For the text-containing cell, return its midpoint in [X, Y] coordinate format. 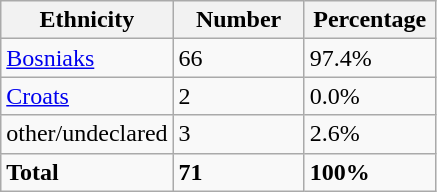
66 [238, 58]
71 [238, 172]
2 [238, 96]
3 [238, 134]
2.6% [370, 134]
other/undeclared [87, 134]
0.0% [370, 96]
Bosniaks [87, 58]
Ethnicity [87, 20]
Percentage [370, 20]
Croats [87, 96]
Total [87, 172]
Number [238, 20]
100% [370, 172]
97.4% [370, 58]
